Search for the cell housing the specified text and yield its (X, Y) center coordinate. 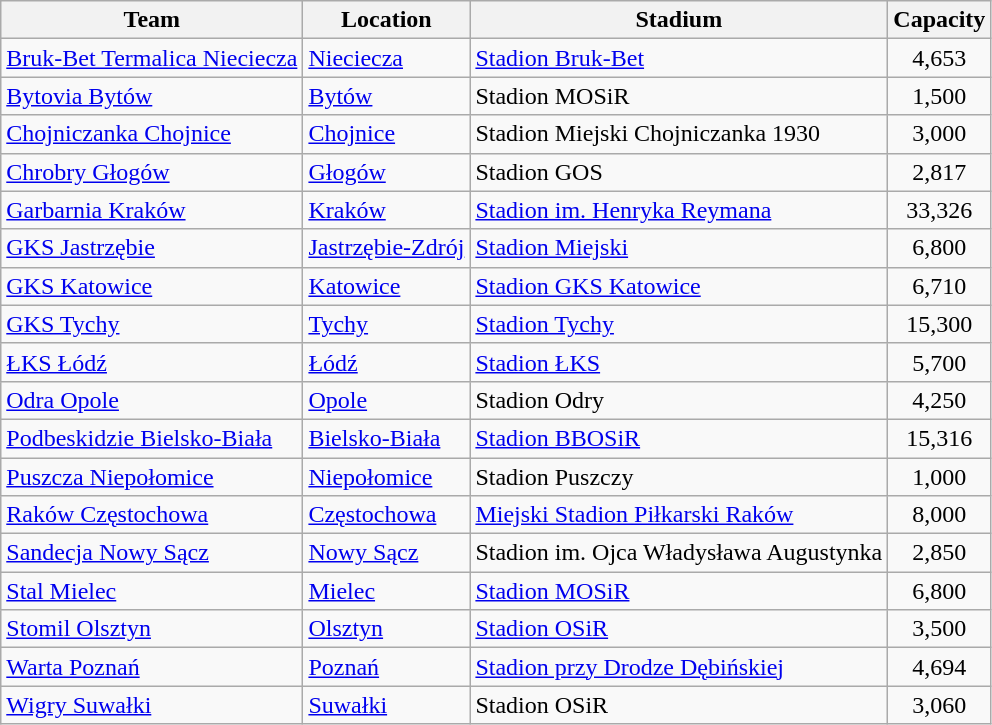
Stadion GOS (679, 172)
Stadion przy Drodze Dębińskiej (679, 667)
Stal Mielec (152, 591)
5,700 (940, 362)
Częstochowa (386, 515)
Jastrzębie-Zdrój (386, 248)
Nowy Sącz (386, 553)
Raków Częstochowa (152, 515)
Sandecja Nowy Sącz (152, 553)
Podbeskidzie Bielsko-Biała (152, 438)
Poznań (386, 667)
3,060 (940, 705)
1,500 (940, 96)
Stadion Bruk-Bet (679, 58)
Olsztyn (386, 629)
GKS Katowice (152, 286)
Kraków (386, 210)
Chrobry Głogów (152, 172)
Team (152, 20)
Suwałki (386, 705)
2,850 (940, 553)
Bytovia Bytów (152, 96)
4,250 (940, 400)
Stadion Odry (679, 400)
Nieciecza (386, 58)
Stadion Miejski Chojniczanka 1930 (679, 134)
3,000 (940, 134)
6,710 (940, 286)
Garbarnia Kraków (152, 210)
Głogów (386, 172)
1,000 (940, 477)
Łódź (386, 362)
3,500 (940, 629)
15,316 (940, 438)
Bytów (386, 96)
Chojnice (386, 134)
Location (386, 20)
Bielsko-Biała (386, 438)
Stomil Olsztyn (152, 629)
Stadion Miejski (679, 248)
4,653 (940, 58)
Chojniczanka Chojnice (152, 134)
Wigry Suwałki (152, 705)
Stadium (679, 20)
Stadion GKS Katowice (679, 286)
Tychy (386, 324)
Katowice (386, 286)
33,326 (940, 210)
Stadion im. Ojca Władysława Augustynka (679, 553)
Miejski Stadion Piłkarski Raków (679, 515)
Opole (386, 400)
Niepołomice (386, 477)
Mielec (386, 591)
8,000 (940, 515)
GKS Tychy (152, 324)
Stadion ŁKS (679, 362)
Stadion Puszczy (679, 477)
ŁKS Łódź (152, 362)
Stadion Tychy (679, 324)
GKS Jastrzębie (152, 248)
Warta Poznań (152, 667)
15,300 (940, 324)
Bruk-Bet Termalica Nieciecza (152, 58)
Stadion im. Henryka Reymana (679, 210)
4,694 (940, 667)
2,817 (940, 172)
Puszcza Niepołomice (152, 477)
Capacity (940, 20)
Odra Opole (152, 400)
Stadion BBOSiR (679, 438)
